Pinpoint the cell where the given text exists, returning its [x, y] midpoint coordinate. 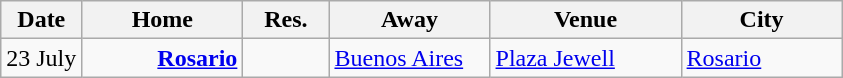
Away [410, 20]
Date [42, 20]
Venue [586, 20]
Buenos Aires [410, 58]
Res. [286, 20]
Plaza Jewell [586, 58]
Home [162, 20]
City [762, 20]
23 July [42, 58]
